Scan for the cell matching the given text and deliver its [x, y] coordinate at center. 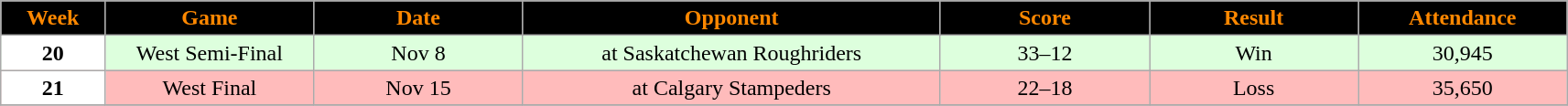
West Final [210, 88]
Nov 15 [418, 88]
Date [418, 18]
Win [1254, 53]
Opponent [731, 18]
Result [1254, 18]
West Semi-Final [210, 53]
21 [53, 88]
30,945 [1463, 53]
33–12 [1044, 53]
Score [1044, 18]
22–18 [1044, 88]
Nov 8 [418, 53]
Attendance [1463, 18]
35,650 [1463, 88]
20 [53, 53]
at Saskatchewan Roughriders [731, 53]
Game [210, 18]
Loss [1254, 88]
Week [53, 18]
at Calgary Stampeders [731, 88]
